Pinpoint the cell where the given text exists, returning its [X, Y] midpoint coordinate. 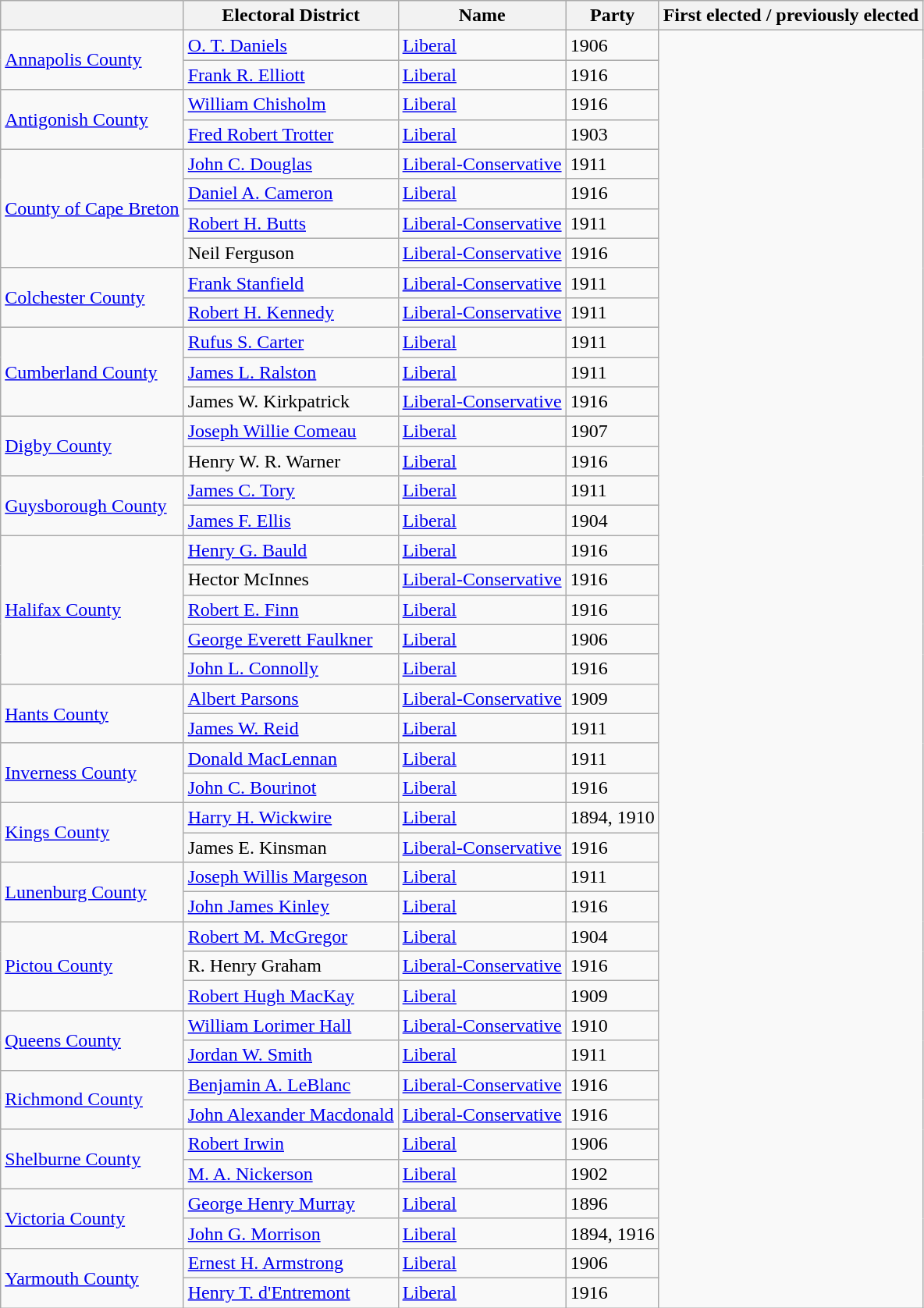
Neil Ferguson [290, 253]
Victoria County [92, 1218]
John Alexander Macdonald [290, 1114]
Joseph Willie Comeau [290, 432]
Rufus S. Carter [290, 342]
County of Cape Breton [92, 208]
Yarmouth County [92, 1278]
Cumberland County [92, 371]
Robert E. Finn [290, 610]
John C. Bourinot [290, 787]
Joseph Willis Margeson [290, 877]
James L. Ralston [290, 372]
Donald MacLennan [290, 758]
1894, 1910 [612, 817]
Albert Parsons [290, 698]
Robert Hugh MacKay [290, 996]
1902 [612, 1174]
Digby County [92, 446]
1903 [612, 134]
R. Henry Graham [290, 966]
M. A. Nickerson [290, 1174]
Hants County [92, 713]
Henry W. R. Warner [290, 461]
James F. Ellis [290, 521]
First elected / previously elected [791, 16]
Kings County [92, 832]
1894, 1916 [612, 1233]
Electoral District [290, 16]
John G. Morrison [290, 1233]
Henry T. d'Entremont [290, 1292]
James E. Kinsman [290, 847]
Robert Irwin [290, 1144]
James C. Tory [290, 491]
Richmond County [92, 1100]
John C. Douglas [290, 164]
William Chisholm [290, 105]
Robert H. Kennedy [290, 312]
Lunenburg County [92, 892]
Robert M. McGregor [290, 937]
William Lorimer Hall [290, 1025]
James W. Kirkpatrick [290, 402]
Annapolis County [92, 60]
Guysborough County [92, 506]
Queens County [92, 1040]
Henry G. Bauld [290, 550]
John James Kinley [290, 907]
Party [612, 16]
Halifax County [92, 610]
1907 [612, 432]
Shelburne County [92, 1159]
Ernest H. Armstrong [290, 1263]
Jordan W. Smith [290, 1055]
Inverness County [92, 773]
O. T. Daniels [290, 45]
Name [482, 16]
Frank Stanfield [290, 283]
Benjamin A. LeBlanc [290, 1085]
Antigonish County [92, 119]
Daniel A. Cameron [290, 194]
Fred Robert Trotter [290, 134]
Robert H. Butts [290, 223]
Hector McInnes [290, 580]
Colchester County [92, 297]
Pictou County [92, 966]
Frank R. Elliott [290, 75]
George Henry Murray [290, 1203]
Harry H. Wickwire [290, 817]
George Everett Faulkner [290, 639]
1896 [612, 1203]
John L. Connolly [290, 669]
1910 [612, 1025]
James W. Reid [290, 728]
